Output the [x, y] coordinate of the center of the cell containing the given text.  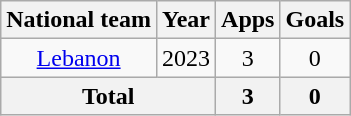
Lebanon [79, 58]
Apps [248, 20]
Goals [315, 20]
Year [186, 20]
2023 [186, 58]
National team [79, 20]
Total [108, 96]
